Scan for the cell matching the given text and deliver its (X, Y) coordinate at center. 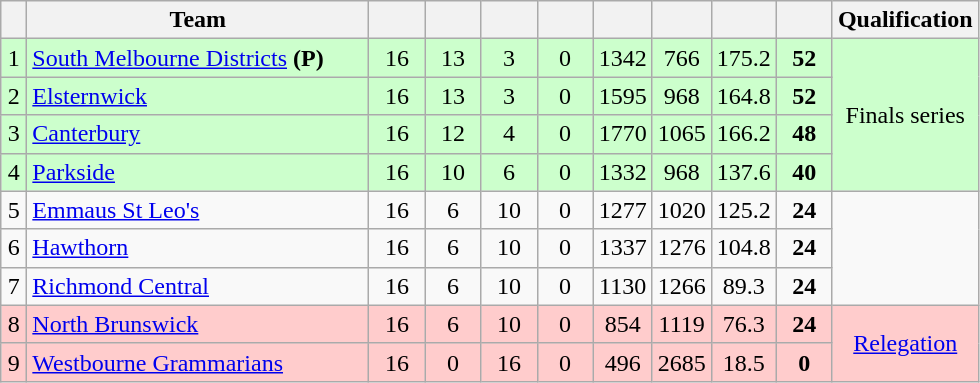
1770 (622, 134)
Emmaus St Leo's (198, 210)
Elsternwick (198, 96)
1 (14, 58)
175.2 (744, 58)
1277 (622, 210)
104.8 (744, 248)
Finals series (905, 115)
854 (622, 324)
125.2 (744, 210)
1276 (682, 248)
North Brunswick (198, 324)
2685 (682, 362)
1020 (682, 210)
76.3 (744, 324)
Hawthorn (198, 248)
1266 (682, 286)
Canterbury (198, 134)
766 (682, 58)
166.2 (744, 134)
Relegation (905, 343)
137.6 (744, 172)
1130 (622, 286)
1065 (682, 134)
40 (804, 172)
Richmond Central (198, 286)
12 (453, 134)
South Melbourne Districts (P) (198, 58)
89.3 (744, 286)
9 (14, 362)
1337 (622, 248)
1342 (622, 58)
48 (804, 134)
1332 (622, 172)
164.8 (744, 96)
2 (14, 96)
5 (14, 210)
Westbourne Grammarians (198, 362)
496 (622, 362)
Team (198, 20)
1119 (682, 324)
1595 (622, 96)
Parkside (198, 172)
7 (14, 286)
8 (14, 324)
18.5 (744, 362)
Qualification (905, 20)
